Identify which cell holds the provided text, then report its [X, Y] central coordinate. 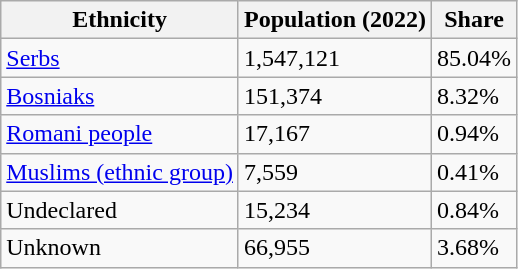
Unknown [120, 248]
Bosniaks [120, 96]
Serbs [120, 58]
0.84% [474, 210]
Population (2022) [334, 20]
1,547,121 [334, 58]
Ethnicity [120, 20]
Romani people [120, 134]
0.41% [474, 172]
Share [474, 20]
7,559 [334, 172]
151,374 [334, 96]
Muslims (ethnic group) [120, 172]
0.94% [474, 134]
85.04% [474, 58]
66,955 [334, 248]
8.32% [474, 96]
17,167 [334, 134]
15,234 [334, 210]
Undeclared [120, 210]
3.68% [474, 248]
